Pinpoint the cell where the given text exists, returning its (X, Y) midpoint coordinate. 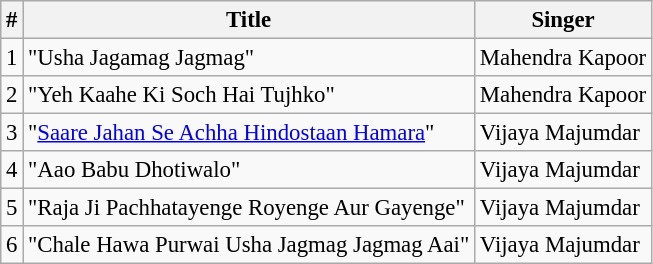
"Raja Ji Pachhatayenge Royenge Aur Gayenge" (249, 208)
"Yeh Kaahe Ki Soch Hai Tujhko" (249, 95)
3 (12, 133)
2 (12, 95)
5 (12, 208)
"Usha Jagamag Jagmag" (249, 58)
1 (12, 58)
# (12, 20)
"Chale Hawa Purwai Usha Jagmag Jagmag Aai" (249, 245)
4 (12, 170)
"Saare Jahan Se Achha Hindostaan Hamara" (249, 133)
Title (249, 20)
6 (12, 245)
Singer (564, 20)
"Aao Babu Dhotiwalo" (249, 170)
